Find where the given text appears and provide that cell's center as [X, Y] coordinate. 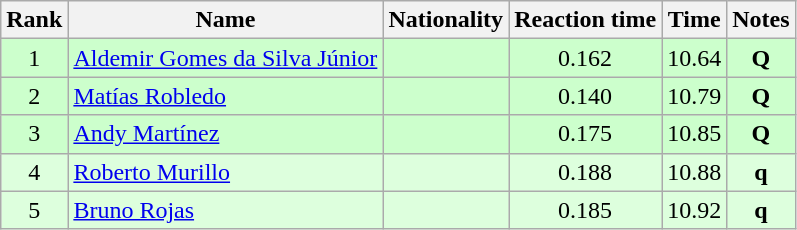
10.79 [694, 96]
0.185 [586, 210]
Roberto Murillo [226, 172]
3 [34, 134]
Notes [761, 20]
0.175 [586, 134]
Reaction time [586, 20]
Matías Robledo [226, 96]
Bruno Rojas [226, 210]
Aldemir Gomes da Silva Júnior [226, 58]
Rank [34, 20]
2 [34, 96]
Nationality [446, 20]
Andy Martínez [226, 134]
0.188 [586, 172]
10.64 [694, 58]
0.162 [586, 58]
Name [226, 20]
10.92 [694, 210]
5 [34, 210]
10.88 [694, 172]
10.85 [694, 134]
4 [34, 172]
1 [34, 58]
0.140 [586, 96]
Time [694, 20]
